Return [x, y] of the center of cell containing provided text 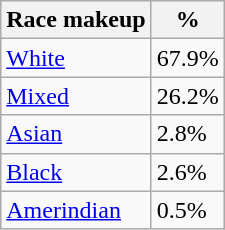
Black [76, 172]
% [188, 20]
26.2% [188, 96]
2.6% [188, 172]
White [76, 58]
2.8% [188, 134]
Amerindian [76, 210]
Asian [76, 134]
67.9% [188, 58]
Mixed [76, 96]
0.5% [188, 210]
Race makeup [76, 20]
